Find where the given text appears and provide that cell's center as (X, Y) coordinate. 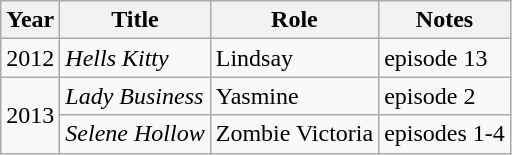
Role (294, 20)
2013 (30, 115)
2012 (30, 58)
Yasmine (294, 96)
Zombie Victoria (294, 134)
Hells Kitty (135, 58)
Year (30, 20)
Lady Business (135, 96)
episodes 1-4 (445, 134)
episode 13 (445, 58)
episode 2 (445, 96)
Title (135, 20)
Notes (445, 20)
Lindsay (294, 58)
Selene Hollow (135, 134)
